Locate the cell with the specified text and output its [x, y] center coordinate. 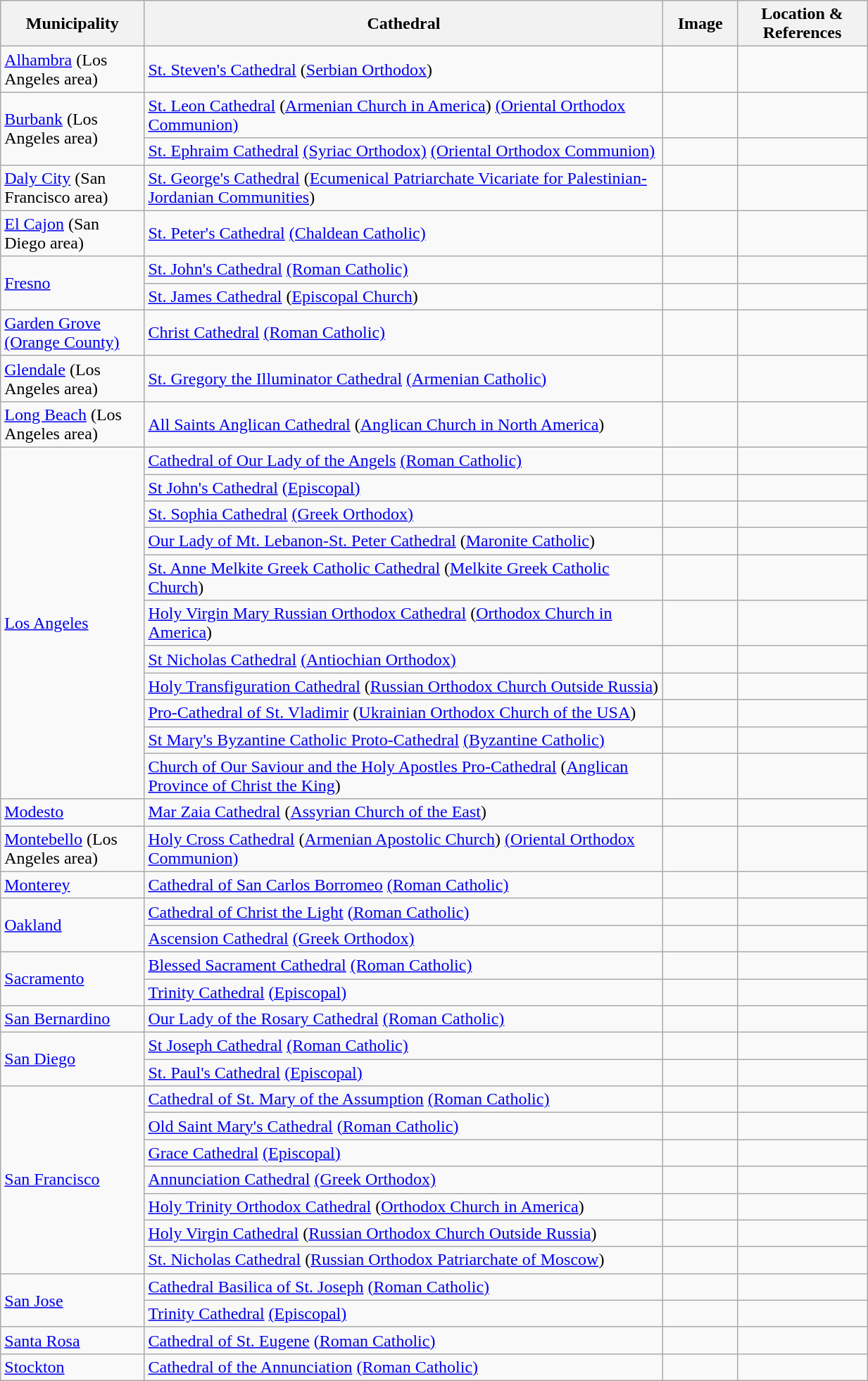
Modesto [73, 812]
Stockton [73, 1367]
Christ Cathedral (Roman Catholic) [404, 332]
Ascension Cathedral (Greek Orthodox) [404, 938]
Alhambra (Los Angeles area) [73, 69]
Pro-Cathedral of St. Vladimir (Ukrainian Orthodox Church of the USA) [404, 713]
Burbank (Los Angeles area) [73, 128]
Cathedral of San Carlos Borromeo (Roman Catholic) [404, 885]
All Saints Anglican Cathedral (Anglican Church in North America) [404, 424]
Daly City (San Francisco area) [73, 187]
St. Nicholas Cathedral (Russian Orthodox Patriarchate of Moscow) [404, 1260]
Long Beach (Los Angeles area) [73, 424]
St John's Cathedral (Episcopal) [404, 488]
St. John's Cathedral (Roman Catholic) [404, 270]
Annunciation Cathedral (Greek Orthodox) [404, 1180]
Montebello (Los Angeles area) [73, 849]
Church of Our Saviour and the Holy Apostles Pro-Cathedral (Anglican Province of Christ the King) [404, 776]
Holy Cross Cathedral (Armenian Apostolic Church) (Oriental Orthodox Communion) [404, 849]
Cathedral Basilica of St. Joseph (Roman Catholic) [404, 1287]
Cathedral of St. Eugene (Roman Catholic) [404, 1340]
Our Lady of Mt. Lebanon-St. Peter Cathedral (Maronite Catholic) [404, 541]
Our Lady of the Rosary Cathedral (Roman Catholic) [404, 1019]
Cathedral of Christ the Light (Roman Catholic) [404, 912]
St Joseph Cathedral (Roman Catholic) [404, 1046]
San Diego [73, 1059]
Mar Zaia Cathedral (Assyrian Church of the East) [404, 812]
Glendale (Los Angeles area) [73, 379]
San Francisco [73, 1180]
Municipality [73, 24]
San Bernardino [73, 1019]
Holy Trinity Orthodox Cathedral (Orthodox Church in America) [404, 1206]
Cathedral [404, 24]
Cathedral of Our Lady of the Angels (Roman Catholic) [404, 460]
St. Peter's Cathedral (Chaldean Catholic) [404, 234]
Garden Grove (Orange County) [73, 332]
Location & References [802, 24]
St. Ephraim Cathedral (Syriac Orthodox) (Oriental Orthodox Communion) [404, 151]
Blessed Sacrament Cathedral (Roman Catholic) [404, 965]
St. Steven's Cathedral (Serbian Orthodox) [404, 69]
Image [700, 24]
Cathedral of the Annunciation (Roman Catholic) [404, 1367]
St Nicholas Cathedral (Antiochian Orthodox) [404, 660]
San Jose [73, 1300]
St. George's Cathedral (Ecumenical Patriarchate Vicariate for Palestinian-Jordanian Communities) [404, 187]
El Cajon (San Diego area) [73, 234]
St. Sophia Cathedral (Greek Orthodox) [404, 515]
Holy Virgin Cathedral (Russian Orthodox Church Outside Russia) [404, 1233]
Fresno [73, 283]
St Mary's Byzantine Catholic Proto-Cathedral (Byzantine Catholic) [404, 740]
St. James Cathedral (Episcopal Church) [404, 296]
St. Paul's Cathedral (Episcopal) [404, 1073]
Grace Cathedral (Episcopal) [404, 1153]
St. Leon Cathedral (Armenian Church in America) (Oriental Orthodox Communion) [404, 115]
Holy Transfiguration Cathedral (Russian Orthodox Church Outside Russia) [404, 686]
Old Saint Mary's Cathedral (Roman Catholic) [404, 1126]
Oakland [73, 925]
St. Gregory the Illuminator Cathedral (Armenian Catholic) [404, 379]
Sacramento [73, 978]
Santa Rosa [73, 1340]
Cathedral of St. Mary of the Assumption (Roman Catholic) [404, 1099]
Los Angeles [73, 623]
Holy Virgin Mary Russian Orthodox Cathedral (Orthodox Church in America) [404, 624]
St. Anne Melkite Greek Catholic Cathedral (Melkite Greek Catholic Church) [404, 577]
Monterey [73, 885]
